For the text-containing cell, return its midpoint in (X, Y) coordinate format. 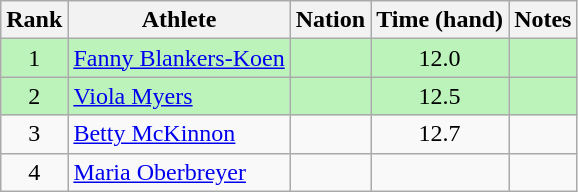
Viola Myers (179, 96)
Notes (543, 20)
Maria Oberbreyer (179, 172)
Athlete (179, 20)
2 (34, 96)
3 (34, 134)
Fanny Blankers-Koen (179, 58)
1 (34, 58)
Rank (34, 20)
Nation (330, 20)
Betty McKinnon (179, 134)
12.7 (440, 134)
12.0 (440, 58)
4 (34, 172)
Time (hand) (440, 20)
12.5 (440, 96)
